Identify which cell holds the provided text, then report its [x, y] central coordinate. 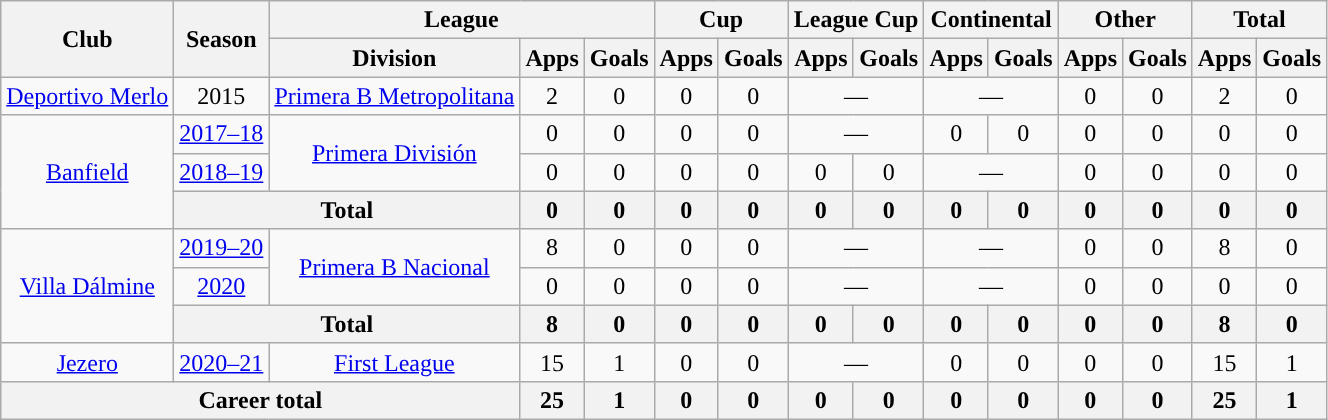
2020 [222, 286]
Division [394, 58]
Banfield [88, 172]
2020–21 [222, 362]
Primera División [394, 153]
2015 [222, 96]
Villa Dálmine [88, 286]
Cup [721, 20]
2019–20 [222, 248]
Primera B Nacional [394, 267]
League Cup [856, 20]
Continental [991, 20]
First League [394, 362]
Career total [260, 400]
Deportivo Merlo [88, 96]
2018–19 [222, 172]
Jezero [88, 362]
Other [1125, 20]
2017–18 [222, 134]
Season [222, 39]
Club [88, 39]
Primera B Metropolitana [394, 96]
League [462, 20]
